Determine the [x, y] coordinate at the center of the cell enclosing the given text.  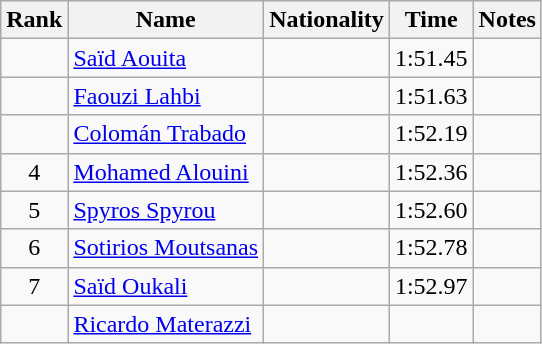
1:52.78 [431, 248]
1:52.97 [431, 286]
Saïd Oukali [166, 286]
Time [431, 20]
4 [34, 172]
1:51.63 [431, 96]
Spyros Spyrou [166, 210]
Nationality [327, 20]
Notes [507, 20]
Ricardo Materazzi [166, 324]
1:52.36 [431, 172]
Faouzi Lahbi [166, 96]
1:52.60 [431, 210]
7 [34, 286]
6 [34, 248]
Mohamed Alouini [166, 172]
Rank [34, 20]
Colomán Trabado [166, 134]
5 [34, 210]
Sotirios Moutsanas [166, 248]
1:52.19 [431, 134]
Saïd Aouita [166, 58]
1:51.45 [431, 58]
Name [166, 20]
